Provide the [X, Y] coordinate of the cell's center where the given text is located.  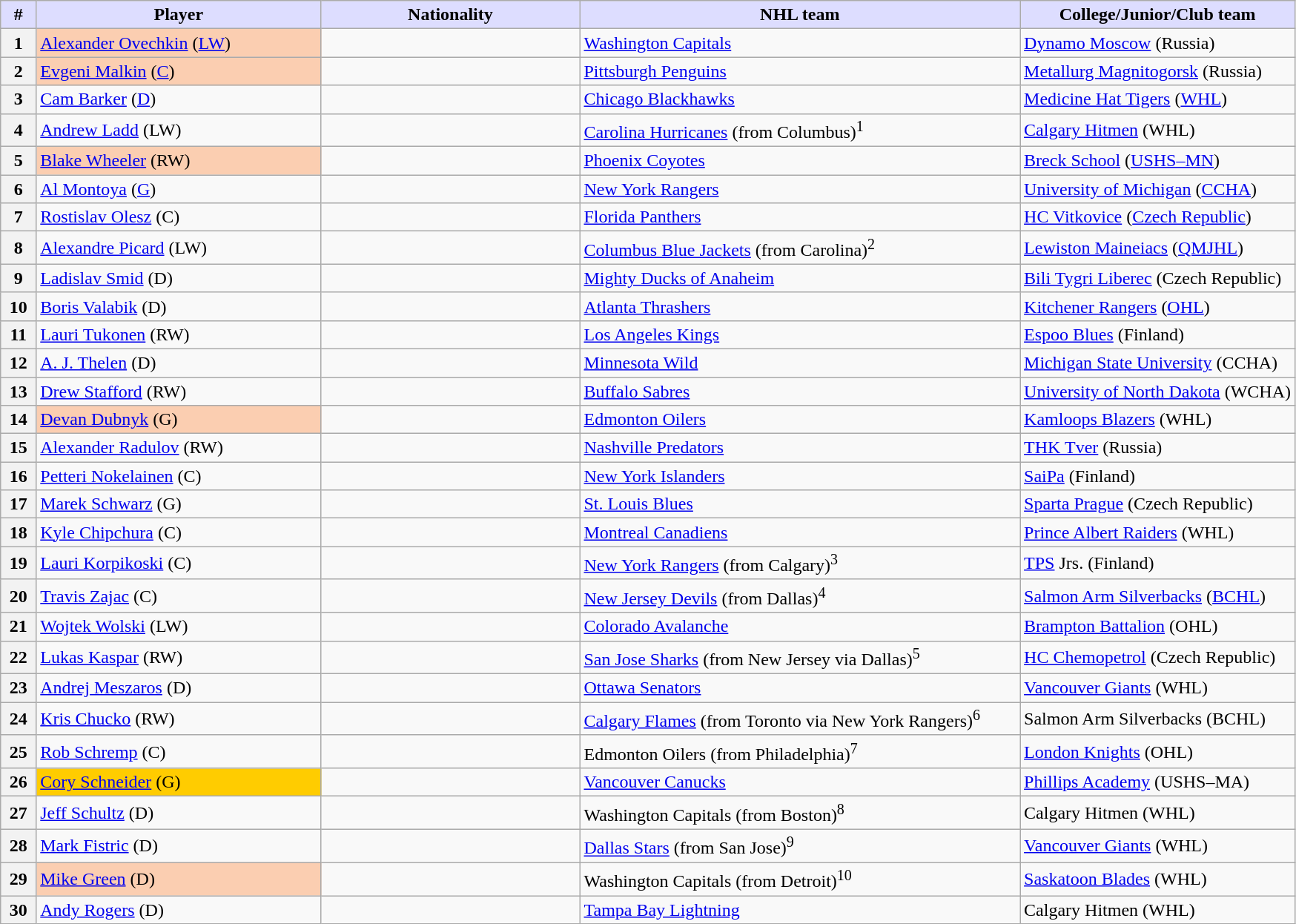
Kris Chucko (RW) [179, 719]
Breck School (USHS–MN) [1158, 161]
12 [19, 363]
Lauri Tukonen (RW) [179, 334]
Rob Schremp (C) [179, 752]
14 [19, 420]
Lukas Kaspar (RW) [179, 657]
Lewiston Maineiacs (QMJHL) [1158, 248]
25 [19, 752]
27 [19, 813]
New Jersey Devils (from Dallas)4 [800, 596]
Kitchener Rangers (OHL) [1158, 306]
Espoo Blues (Finland) [1158, 334]
Columbus Blue Jackets (from Carolina)2 [800, 248]
Vancouver Canucks [800, 782]
Kyle Chipchura (C) [179, 532]
Rostislav Olesz (C) [179, 217]
Tampa Bay Lightning [800, 910]
Evgeni Malkin (C) [179, 71]
SaiPa (Finland) [1158, 476]
15 [19, 448]
Alexandre Picard (LW) [179, 248]
Michigan State University (CCHA) [1158, 363]
Cam Barker (D) [179, 99]
30 [19, 910]
18 [19, 532]
Washington Capitals (from Boston)8 [800, 813]
College/Junior/Club team [1158, 15]
Marek Schwarz (G) [179, 504]
NHL team [800, 15]
Chicago Blackhawks [800, 99]
Pittsburgh Penguins [800, 71]
Brampton Battalion (OHL) [1158, 627]
Andy Rogers (D) [179, 910]
A. J. Thelen (D) [179, 363]
New York Rangers (from Calgary)3 [800, 564]
Kamloops Blazers (WHL) [1158, 420]
22 [19, 657]
13 [19, 392]
1 [19, 43]
Cory Schneider (G) [179, 782]
Saskatoon Blades (WHL) [1158, 880]
Edmonton Oilers [800, 420]
University of North Dakota (WCHA) [1158, 392]
Ladislav Smid (D) [179, 278]
7 [19, 217]
Mighty Ducks of Anaheim [800, 278]
23 [19, 688]
16 [19, 476]
6 [19, 189]
Nashville Predators [800, 448]
Buffalo Sabres [800, 392]
Washington Capitals (from Detroit)10 [800, 880]
Medicine Hat Tigers (WHL) [1158, 99]
26 [19, 782]
Alexander Radulov (RW) [179, 448]
Mark Fistric (D) [179, 845]
3 [19, 99]
Ottawa Senators [800, 688]
Carolina Hurricanes (from Columbus)1 [800, 131]
5 [19, 161]
Montreal Canadiens [800, 532]
9 [19, 278]
Devan Dubnyk (G) [179, 420]
Andrej Meszaros (D) [179, 688]
Calgary Flames (from Toronto via New York Rangers)6 [800, 719]
2 [19, 71]
San Jose Sharks (from New Jersey via Dallas)5 [800, 657]
HC Chemopetrol (Czech Republic) [1158, 657]
Metallurg Magnitogorsk (Russia) [1158, 71]
29 [19, 880]
Florida Panthers [800, 217]
20 [19, 596]
Blake Wheeler (RW) [179, 161]
# [19, 15]
Nationality [451, 15]
New York Rangers [800, 189]
TPS Jrs. (Finland) [1158, 564]
21 [19, 627]
Lauri Korpikoski (C) [179, 564]
HC Vitkovice (Czech Republic) [1158, 217]
Atlanta Thrashers [800, 306]
Phillips Academy (USHS–MA) [1158, 782]
Minnesota Wild [800, 363]
Phoenix Coyotes [800, 161]
17 [19, 504]
8 [19, 248]
Sparta Prague (Czech Republic) [1158, 504]
Mike Green (D) [179, 880]
Edmonton Oilers (from Philadelphia)7 [800, 752]
London Knights (OHL) [1158, 752]
Dynamo Moscow (Russia) [1158, 43]
University of Michigan (CCHA) [1158, 189]
Colorado Avalanche [800, 627]
28 [19, 845]
Drew Stafford (RW) [179, 392]
Boris Valabik (D) [179, 306]
THK Tver (Russia) [1158, 448]
Washington Capitals [800, 43]
11 [19, 334]
Dallas Stars (from San Jose)9 [800, 845]
4 [19, 131]
Andrew Ladd (LW) [179, 131]
Alexander Ovechkin (LW) [179, 43]
Petteri Nokelainen (C) [179, 476]
Prince Albert Raiders (WHL) [1158, 532]
Travis Zajac (C) [179, 596]
10 [19, 306]
Los Angeles Kings [800, 334]
St. Louis Blues [800, 504]
24 [19, 719]
19 [19, 564]
Player [179, 15]
Bili Tygri Liberec (Czech Republic) [1158, 278]
Al Montoya (G) [179, 189]
Wojtek Wolski (LW) [179, 627]
New York Islanders [800, 476]
Jeff Schultz (D) [179, 813]
